Capture the cell that displays the provided text and extract its [x, y] central coordinate. 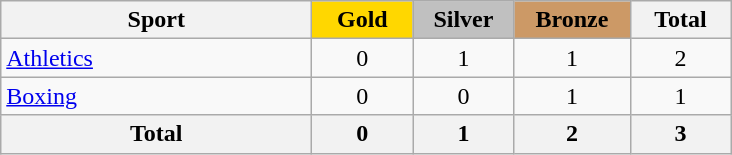
Bronze [572, 20]
3 [680, 134]
Sport [156, 20]
Silver [464, 20]
Athletics [156, 58]
Boxing [156, 96]
Gold [362, 20]
